Identify which cell holds the provided text, then report its (X, Y) central coordinate. 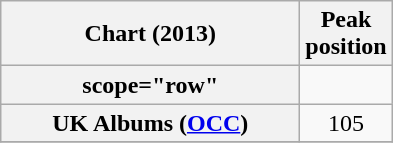
Chart (2013) (150, 34)
Peakposition (346, 34)
scope="row" (150, 85)
105 (346, 123)
UK Albums (OCC) (150, 123)
